Locate the cell with the specified text and output its [X, Y] center coordinate. 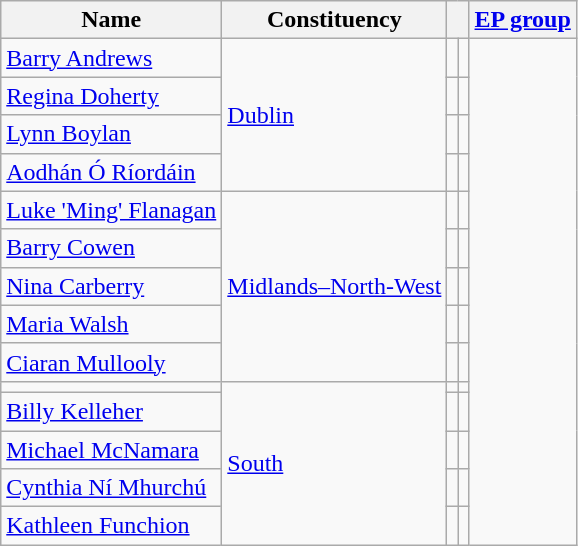
Barry Cowen [112, 248]
EP group [522, 20]
Maria Walsh [112, 324]
Barry Andrews [112, 58]
Midlands–North-West [334, 286]
Regina Doherty [112, 96]
Kathleen Funchion [112, 526]
Dublin [334, 115]
Lynn Boylan [112, 134]
Luke 'Ming' Flanagan [112, 210]
Aodhán Ó Ríordáin [112, 172]
Cynthia Ní Mhurchú [112, 488]
Nina Carberry [112, 286]
Billy Kelleher [112, 411]
Ciaran Mullooly [112, 362]
Name [112, 20]
Constituency [334, 20]
Michael McNamara [112, 449]
South [334, 462]
